Scan for the cell matching the given text and deliver its [x, y] coordinate at center. 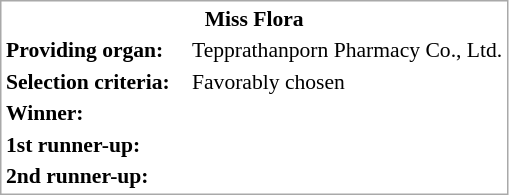
Favorably chosen [346, 82]
Miss Flora [254, 18]
Selection criteria: [96, 82]
Providing organ: [96, 50]
1st runner-up: [96, 144]
Winner: [96, 113]
2nd runner-up: [96, 176]
Tepprathanporn Pharmacy Co., Ltd. [346, 50]
